Identify which cell holds the provided text, then report its [X, Y] central coordinate. 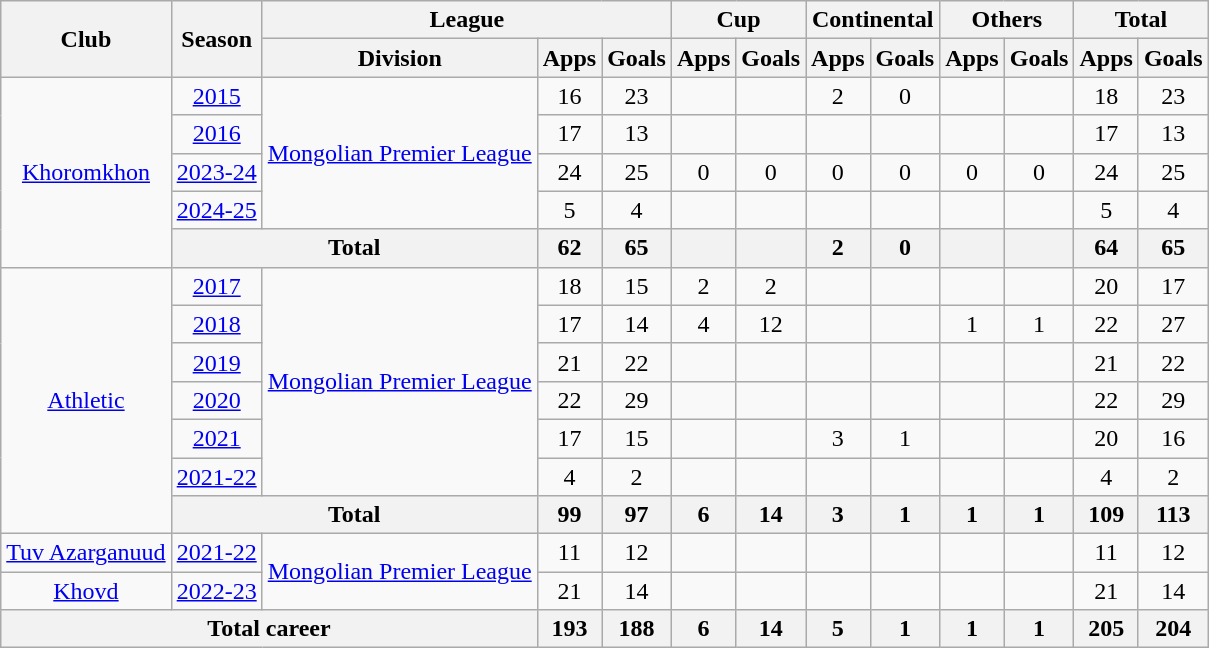
188 [637, 629]
97 [637, 515]
Season [216, 39]
Tuv Azarganuud [86, 553]
2017 [216, 286]
2022-23 [216, 591]
64 [1106, 248]
Khovd [86, 591]
Total career [269, 629]
27 [1173, 324]
2020 [216, 400]
204 [1173, 629]
Division [400, 58]
Club [86, 39]
Cup [738, 20]
113 [1173, 515]
League [466, 20]
205 [1106, 629]
2016 [216, 134]
Others [1007, 20]
109 [1106, 515]
2021 [216, 438]
2024-25 [216, 210]
2019 [216, 362]
99 [569, 515]
62 [569, 248]
193 [569, 629]
Khoromkhon [86, 172]
2018 [216, 324]
2015 [216, 96]
2023-24 [216, 172]
Athletic [86, 400]
Continental [873, 20]
